Pinpoint the cell where the given text exists, returning its [x, y] midpoint coordinate. 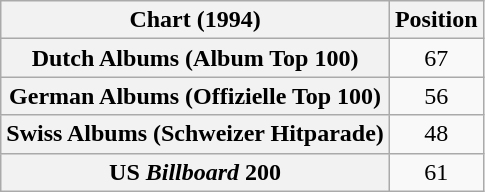
48 [436, 134]
61 [436, 172]
Chart (1994) [196, 20]
Dutch Albums (Album Top 100) [196, 58]
67 [436, 58]
Swiss Albums (Schweizer Hitparade) [196, 134]
US Billboard 200 [196, 172]
Position [436, 20]
German Albums (Offizielle Top 100) [196, 96]
56 [436, 96]
